Search for the cell housing the specified text and yield its [X, Y] center coordinate. 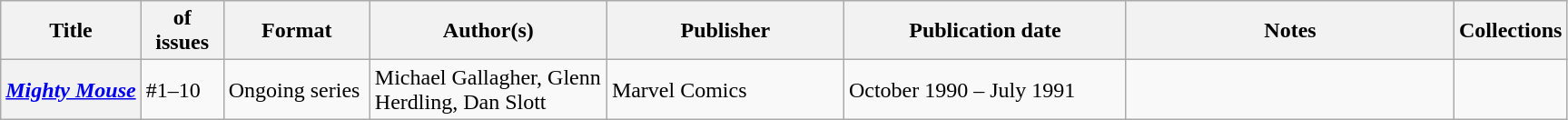
Author(s) [488, 31]
Marvel Comics [725, 89]
of issues [182, 31]
Mighty Mouse [71, 89]
Ongoing series [296, 89]
October 1990 – July 1991 [984, 89]
#1–10 [182, 89]
Title [71, 31]
Collections [1511, 31]
Notes [1289, 31]
Publisher [725, 31]
Michael Gallagher, Glenn Herdling, Dan Slott [488, 89]
Format [296, 31]
Publication date [984, 31]
